Detect which cell encompasses the target text, then output its [x, y] center coordinate. 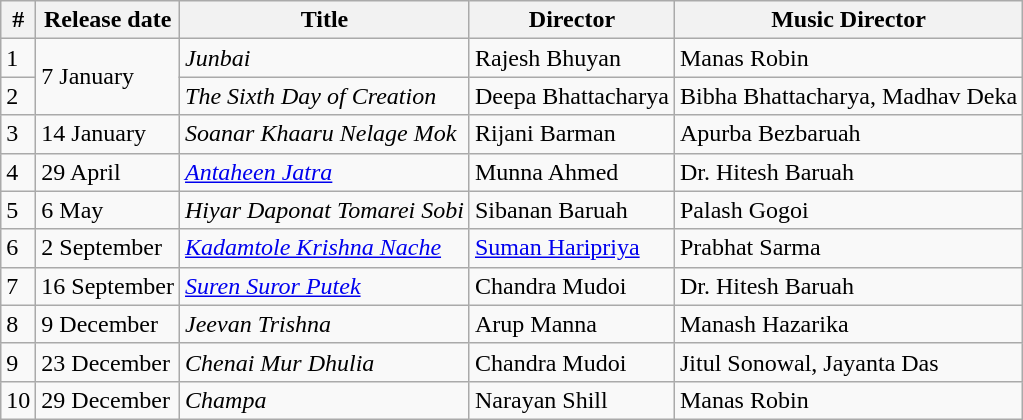
Rijani Barman [572, 134]
Junbai [325, 58]
Release date [108, 20]
4 [18, 172]
Antaheen Jatra [325, 172]
Deepa Bhattacharya [572, 96]
Jeevan Trishna [325, 324]
5 [18, 210]
Title [325, 20]
Hiyar Daponat Tomarei Sobi [325, 210]
9 December [108, 324]
Prabhat Sarma [848, 248]
Jitul Sonowal, Jayanta Das [848, 362]
3 [18, 134]
10 [18, 400]
Soanar Khaaru Nelage Mok [325, 134]
Munna Ahmed [572, 172]
Kadamtole Krishna Nache [325, 248]
Palash Gogoi [848, 210]
7 January [108, 77]
Champa [325, 400]
Narayan Shill [572, 400]
8 [18, 324]
The Sixth Day of Creation [325, 96]
Chenai Mur Dhulia [325, 362]
Bibha Bhattacharya, Madhav Deka [848, 96]
9 [18, 362]
2 September [108, 248]
2 [18, 96]
Music Director [848, 20]
Rajesh Bhuyan [572, 58]
1 [18, 58]
Manash Hazarika [848, 324]
Director [572, 20]
29 December [108, 400]
Arup Manna [572, 324]
16 September [108, 286]
29 April [108, 172]
6 [18, 248]
7 [18, 286]
# [18, 20]
Apurba Bezbaruah [848, 134]
Suren Suror Putek [325, 286]
14 January [108, 134]
Sibanan Baruah [572, 210]
Suman Haripriya [572, 248]
6 May [108, 210]
23 December [108, 362]
